Determine the (x, y) coordinate at the center of the cell enclosing the given text.  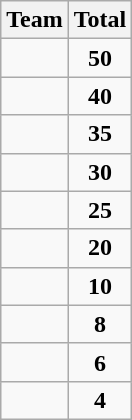
50 (100, 58)
20 (100, 248)
Total (100, 20)
40 (100, 96)
8 (100, 324)
25 (100, 210)
Team (35, 20)
4 (100, 400)
10 (100, 286)
35 (100, 134)
6 (100, 362)
30 (100, 172)
